Locate the cell with the specified text and output its (x, y) center coordinate. 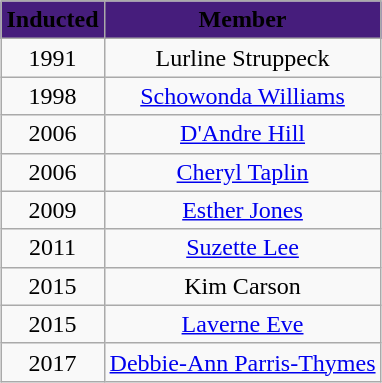
2017 (52, 362)
Member (242, 20)
Esther Jones (242, 210)
D'Andre Hill (242, 134)
Cheryl Taplin (242, 172)
Inducted (52, 20)
Kim Carson (242, 286)
Laverne Eve (242, 324)
2011 (52, 248)
2009 (52, 210)
1998 (52, 96)
1991 (52, 58)
Lurline Struppeck (242, 58)
Suzette Lee (242, 248)
Debbie-Ann Parris-Thymes (242, 362)
Schowonda Williams (242, 96)
